From the cell containing the given text, extract its center point as [x, y] coordinate. 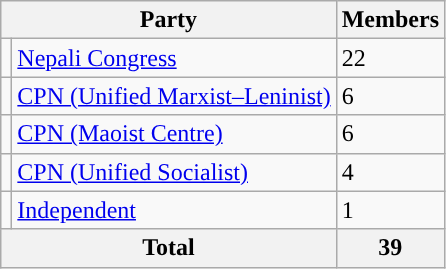
Members [390, 20]
Total [168, 248]
Nepali Congress [174, 58]
1 [390, 210]
4 [390, 172]
CPN (Maoist Centre) [174, 134]
Independent [174, 210]
39 [390, 248]
22 [390, 58]
CPN (Unified Marxist–Leninist) [174, 96]
CPN (Unified Socialist) [174, 172]
Party [168, 20]
